Extract the [x, y] coordinate from the center of the cell holding the provided text.  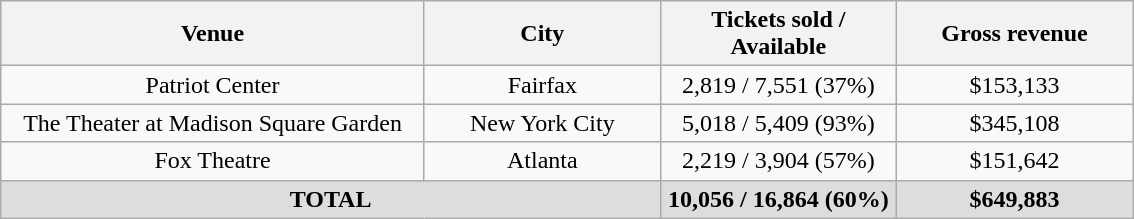
Fairfax [542, 85]
$153,133 [1014, 85]
$649,883 [1014, 199]
2,219 / 3,904 (57%) [778, 161]
2,819 / 7,551 (37%) [778, 85]
$345,108 [1014, 123]
10,056 / 16,864 (60%) [778, 199]
Patriot Center [213, 85]
$151,642 [1014, 161]
New York City [542, 123]
The Theater at Madison Square Garden [213, 123]
City [542, 34]
5,018 / 5,409 (93%) [778, 123]
Gross revenue [1014, 34]
Fox Theatre [213, 161]
Venue [213, 34]
Tickets sold / Available [778, 34]
TOTAL [331, 199]
Atlanta [542, 161]
